Extract the (x, y) coordinate from the center of the cell holding the provided text.  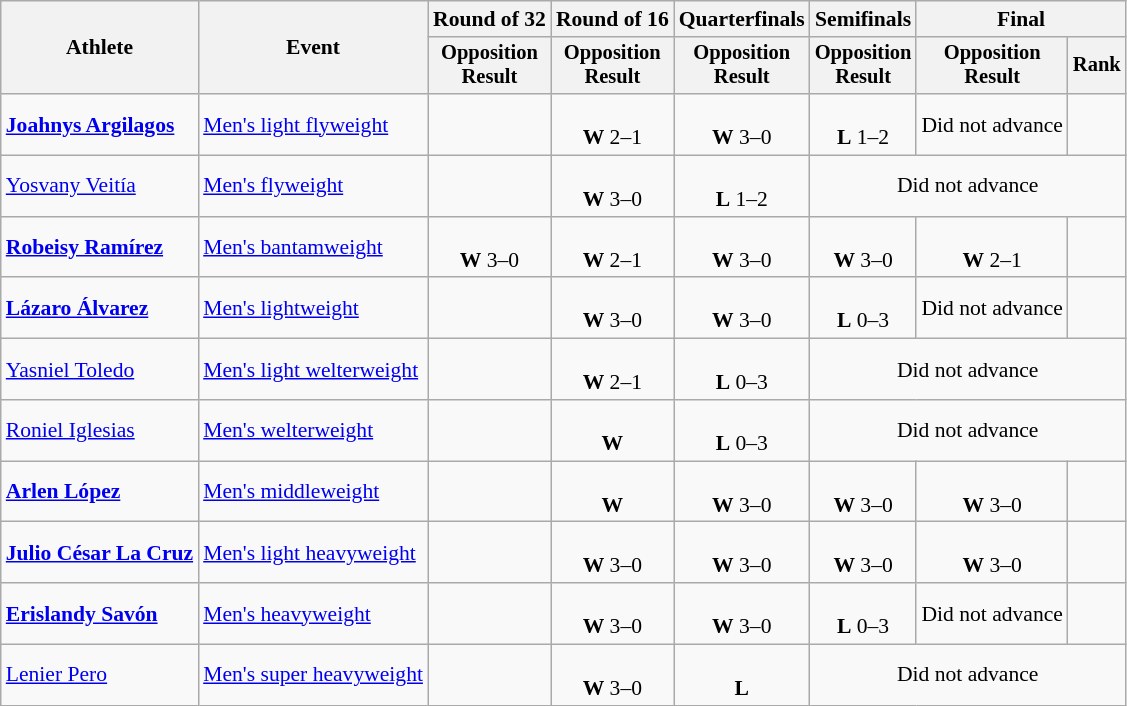
Round of 32 (490, 19)
Men's bantamweight (313, 248)
Yasniel Toledo (100, 370)
Joahnys Argilagos (100, 124)
Men's welterweight (313, 430)
Men's light heavyweight (313, 552)
Erislandy Savón (100, 614)
Event (313, 48)
Robeisy Ramírez (100, 248)
Quarterfinals (742, 19)
Men's light flyweight (313, 124)
Men's super heavyweight (313, 676)
Athlete (100, 48)
Yosvany Veitía (100, 186)
Men's heavyweight (313, 614)
Semifinals (864, 19)
Final (1020, 19)
Julio César La Cruz (100, 552)
Arlen López (100, 492)
Lázaro Álvarez (100, 308)
L (742, 676)
Men's lightweight (313, 308)
Men's flyweight (313, 186)
Roniel Iglesias (100, 430)
Men's light welterweight (313, 370)
Lenier Pero (100, 676)
Rank (1097, 66)
Men's middleweight (313, 492)
Round of 16 (612, 19)
